Search for the cell housing the specified text and yield its (x, y) center coordinate. 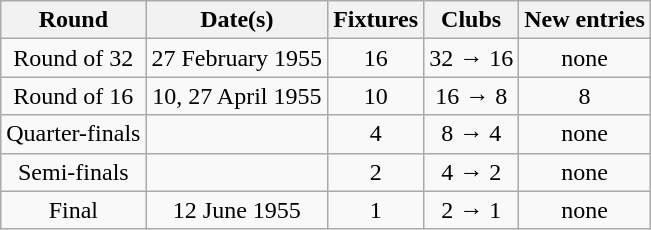
Fixtures (376, 20)
Quarter-finals (74, 134)
Round of 16 (74, 96)
8 (585, 96)
10, 27 April 1955 (237, 96)
Round (74, 20)
Semi-finals (74, 172)
Final (74, 210)
Clubs (472, 20)
4 (376, 134)
Date(s) (237, 20)
2 (376, 172)
32 → 16 (472, 58)
2 → 1 (472, 210)
27 February 1955 (237, 58)
10 (376, 96)
16 (376, 58)
8 → 4 (472, 134)
Round of 32 (74, 58)
12 June 1955 (237, 210)
1 (376, 210)
4 → 2 (472, 172)
New entries (585, 20)
16 → 8 (472, 96)
